Scan for the cell matching the given text and deliver its (X, Y) coordinate at center. 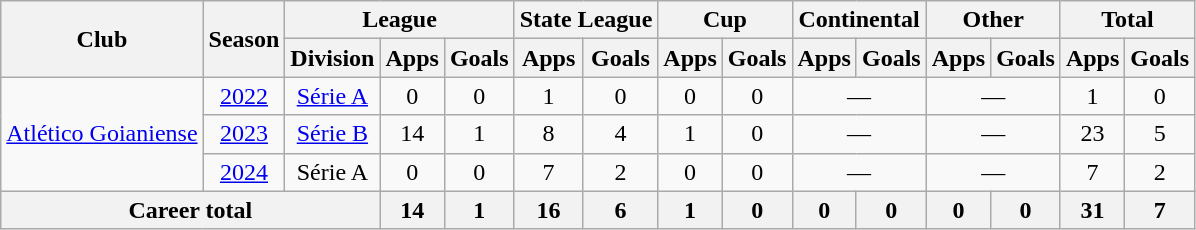
16 (548, 210)
Other (993, 20)
2022 (244, 96)
Career total (190, 210)
23 (1092, 134)
Atlético Goianiense (102, 134)
5 (1160, 134)
Série B (332, 134)
Division (332, 58)
Cup (725, 20)
31 (1092, 210)
State League (586, 20)
2023 (244, 134)
Total (1127, 20)
4 (620, 134)
Club (102, 39)
Continental (859, 20)
2024 (244, 172)
League (400, 20)
Season (244, 39)
6 (620, 210)
8 (548, 134)
